Scan for the cell matching the given text and deliver its [x, y] coordinate at center. 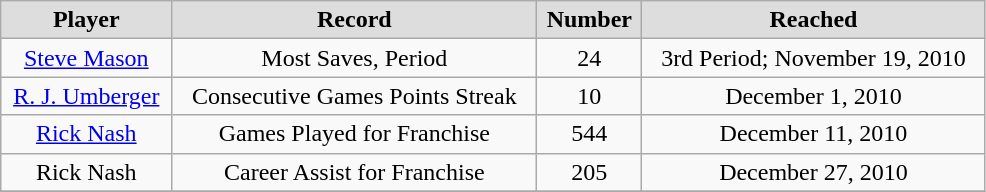
Career Assist for Franchise [354, 172]
Steve Mason [86, 58]
R. J. Umberger [86, 96]
10 [590, 96]
544 [590, 134]
Number [590, 20]
Games Played for Franchise [354, 134]
Player [86, 20]
24 [590, 58]
Reached [814, 20]
Most Saves, Period [354, 58]
Record [354, 20]
December 1, 2010 [814, 96]
3rd Period; November 19, 2010 [814, 58]
Consecutive Games Points Streak [354, 96]
December 27, 2010 [814, 172]
December 11, 2010 [814, 134]
205 [590, 172]
